Return (x, y) of the center of cell containing provided text 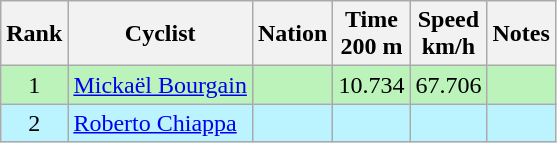
67.706 (448, 85)
10.734 (372, 85)
1 (34, 85)
Roberto Chiappa (160, 123)
Cyclist (160, 34)
Speedkm/h (448, 34)
Time200 m (372, 34)
Nation (292, 34)
Rank (34, 34)
Notes (521, 34)
2 (34, 123)
Mickaël Bourgain (160, 85)
